Extract the (x, y) coordinate from the center of the cell holding the provided text.  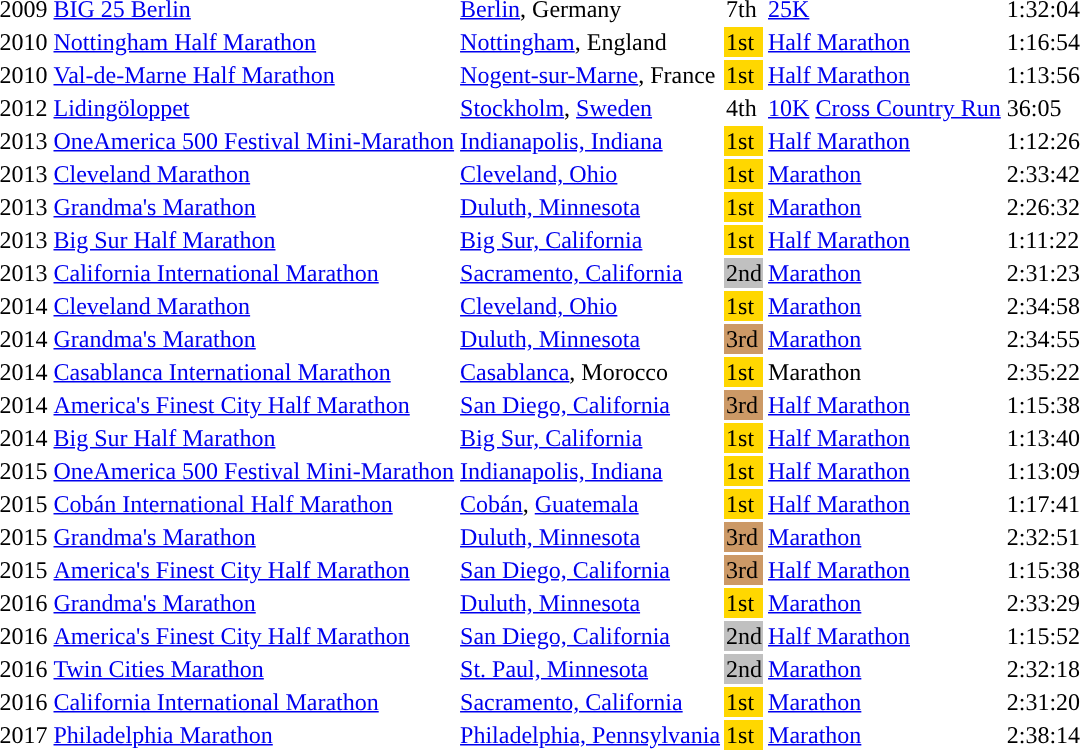
Stockholm, Sweden (590, 108)
Nottingham, England (590, 42)
Nottingham Half Marathon (254, 42)
Casablanca, Morocco (590, 372)
Casablanca International Marathon (254, 372)
Lidingöloppet (254, 108)
St. Paul, Minnesota (590, 669)
Philadelphia Marathon (254, 735)
4th (744, 108)
Val-de-Marne Half Marathon (254, 75)
Cobán International Half Marathon (254, 504)
10K Cross Country Run (885, 108)
Cobán, Guatemala (590, 504)
Twin Cities Marathon (254, 669)
Philadelphia, Pennsylvania (590, 735)
Nogent-sur-Marne, France (590, 75)
